For the text-containing cell, return its midpoint in (X, Y) coordinate format. 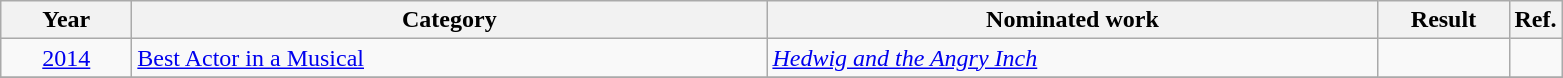
2014 (66, 58)
Result (1444, 20)
Category (450, 20)
Hedwig and the Angry Inch (1072, 58)
Year (66, 20)
Ref. (1536, 20)
Nominated work (1072, 20)
Best Actor in a Musical (450, 58)
